Pinpoint the cell where the given text exists, returning its [x, y] midpoint coordinate. 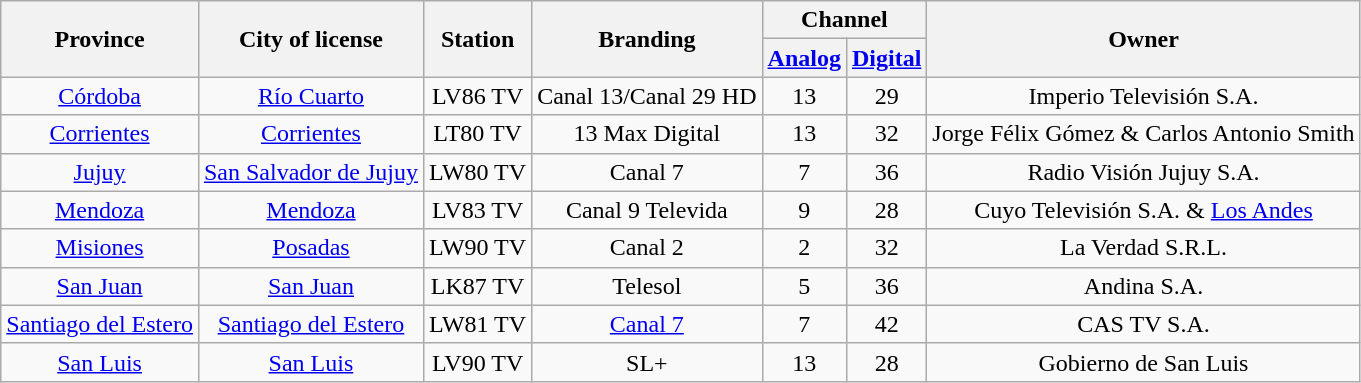
5 [804, 286]
Analog [804, 58]
Branding [647, 39]
Andina S.A. [1144, 286]
LV90 TV [477, 362]
Jujuy [100, 172]
Canal 13/Canal 29 HD [647, 96]
LK87 TV [477, 286]
Digital [886, 58]
Owner [1144, 39]
9 [804, 210]
Radio Visión Jujuy S.A. [1144, 172]
13 Max Digital [647, 134]
LW80 TV [477, 172]
Station [477, 39]
29 [886, 96]
City of license [310, 39]
LW90 TV [477, 248]
Jorge Félix Gómez & Carlos Antonio Smith [1144, 134]
LW81 TV [477, 324]
CAS TV S.A. [1144, 324]
Province [100, 39]
SL+ [647, 362]
Cuyo Televisión S.A. & Los Andes [1144, 210]
LV86 TV [477, 96]
42 [886, 324]
Gobierno de San Luis [1144, 362]
La Verdad S.R.L. [1144, 248]
Canal 2 [647, 248]
LT80 TV [477, 134]
San Salvador de Jujuy [310, 172]
LV83 TV [477, 210]
Telesol [647, 286]
2 [804, 248]
Río Cuarto [310, 96]
Misiones [100, 248]
Córdoba [100, 96]
Posadas [310, 248]
Canal 9 Televida [647, 210]
Channel [844, 20]
Imperio Televisión S.A. [1144, 96]
